Capture the cell that displays the provided text and extract its [X, Y] central coordinate. 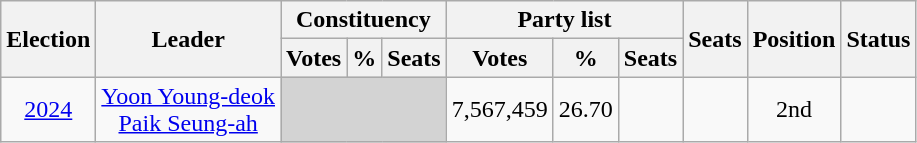
Position [794, 39]
Election [48, 39]
Status [878, 39]
2024 [48, 110]
Yoon Young-deokPaik Seung-ah [188, 110]
2nd [794, 110]
Party list [564, 20]
26.70 [586, 110]
Constituency [363, 20]
Leader [188, 39]
7,567,459 [500, 110]
